Scan for the cell matching the given text and deliver its [x, y] coordinate at center. 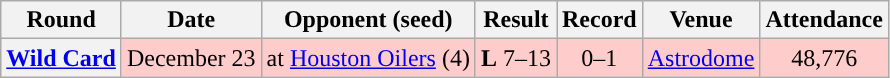
Date [191, 20]
48,776 [824, 58]
Record [599, 20]
Opponent (seed) [368, 20]
at Houston Oilers (4) [368, 58]
Astrodome [701, 58]
Attendance [824, 20]
December 23 [191, 58]
Venue [701, 20]
Result [516, 20]
L 7–13 [516, 58]
Wild Card [62, 58]
0–1 [599, 58]
Round [62, 20]
